Scan for the cell matching the given text and deliver its (x, y) coordinate at center. 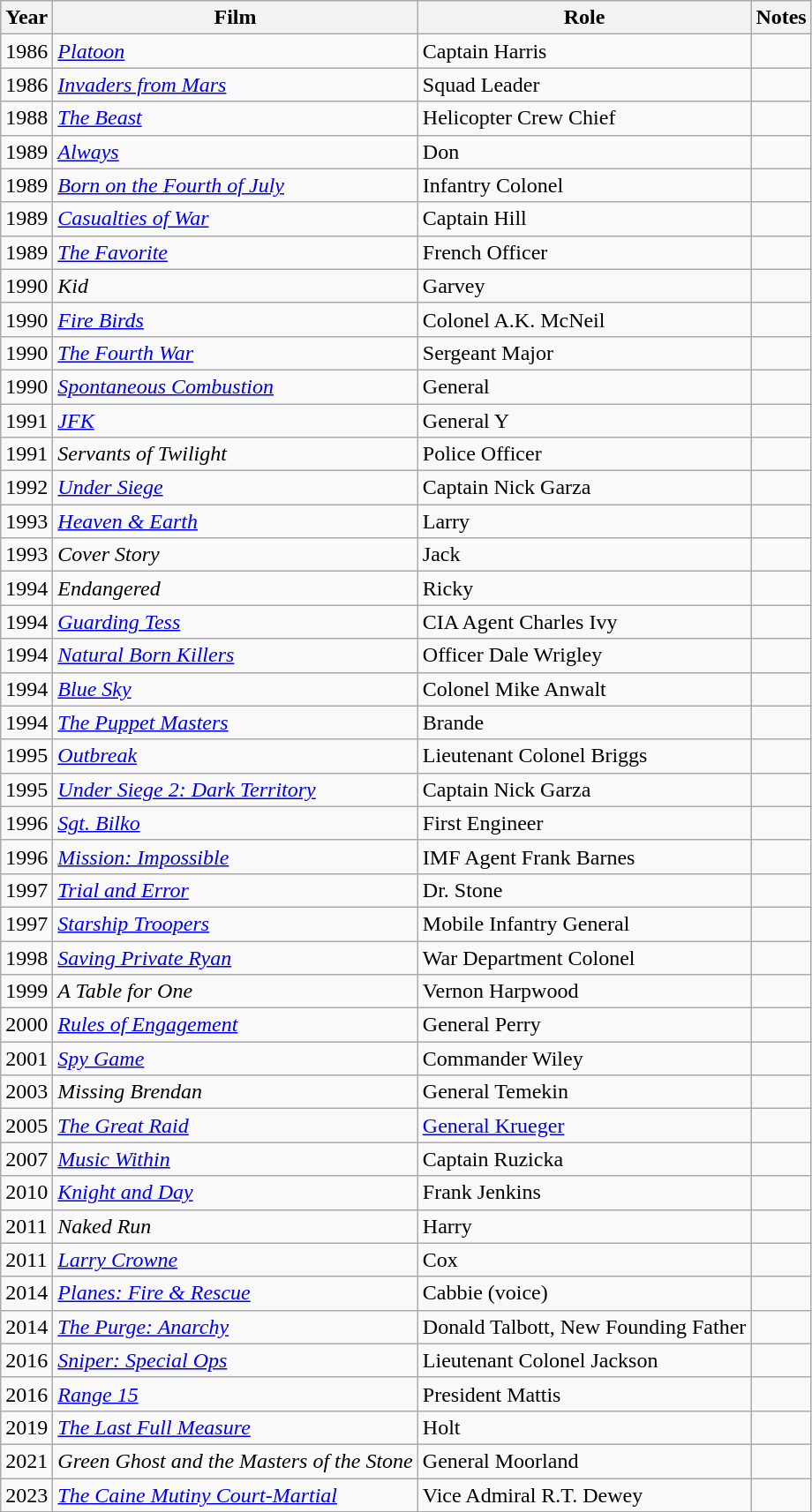
Rules of Engagement (235, 1025)
Spy Game (235, 1059)
General Y (584, 421)
Cox (584, 1260)
Cabbie (voice) (584, 1293)
Sniper: Special Ops (235, 1360)
French Officer (584, 252)
Police Officer (584, 454)
The Beast (235, 118)
Jack (584, 555)
The Caine Mutiny Court-Martial (235, 1495)
Starship Troopers (235, 924)
General (584, 386)
Missing Brendan (235, 1092)
Infantry Colonel (584, 185)
Green Ghost and the Masters of the Stone (235, 1461)
The Great Raid (235, 1126)
Captain Ruzicka (584, 1159)
Garvey (584, 286)
1992 (26, 488)
Dr. Stone (584, 890)
President Mattis (584, 1394)
Knight and Day (235, 1193)
1988 (26, 118)
2019 (26, 1427)
Fire Birds (235, 319)
General Temekin (584, 1092)
Guarding Tess (235, 622)
1998 (26, 957)
Commander Wiley (584, 1059)
Frank Jenkins (584, 1193)
Born on the Fourth of July (235, 185)
Squad Leader (584, 85)
Music Within (235, 1159)
Holt (584, 1427)
Range 15 (235, 1394)
2007 (26, 1159)
Outbreak (235, 756)
Year (26, 18)
Kid (235, 286)
1999 (26, 992)
Sgt. Bilko (235, 823)
Harry (584, 1226)
Servants of Twilight (235, 454)
The Puppet Masters (235, 722)
IMF Agent Frank Barnes (584, 857)
A Table for One (235, 992)
War Department Colonel (584, 957)
Trial and Error (235, 890)
2010 (26, 1193)
Cover Story (235, 555)
Brande (584, 722)
JFK (235, 421)
2023 (26, 1495)
Donald Talbott, New Founding Father (584, 1327)
Officer Dale Wrigley (584, 655)
Lieutenant Colonel Briggs (584, 756)
Spontaneous Combustion (235, 386)
The Last Full Measure (235, 1427)
Don (584, 152)
Mobile Infantry General (584, 924)
Naked Run (235, 1226)
Always (235, 152)
2001 (26, 1059)
Heaven & Earth (235, 521)
General Moorland (584, 1461)
Ricky (584, 588)
Invaders from Mars (235, 85)
Under Siege 2: Dark Territory (235, 790)
Larry Crowne (235, 1260)
2003 (26, 1092)
The Fourth War (235, 353)
Lieutenant Colonel Jackson (584, 1360)
Colonel A.K. McNeil (584, 319)
Colonel Mike Anwalt (584, 689)
Under Siege (235, 488)
Captain Hill (584, 219)
Sergeant Major (584, 353)
Film (235, 18)
Larry (584, 521)
Captain Harris (584, 51)
Role (584, 18)
General Krueger (584, 1126)
2005 (26, 1126)
Mission: Impossible (235, 857)
Casualties of War (235, 219)
2000 (26, 1025)
Blue Sky (235, 689)
Planes: Fire & Rescue (235, 1293)
Helicopter Crew Chief (584, 118)
First Engineer (584, 823)
Notes (781, 18)
Vice Admiral R.T. Dewey (584, 1495)
Endangered (235, 588)
2021 (26, 1461)
Vernon Harpwood (584, 992)
The Favorite (235, 252)
CIA Agent Charles Ivy (584, 622)
Saving Private Ryan (235, 957)
Platoon (235, 51)
General Perry (584, 1025)
Natural Born Killers (235, 655)
The Purge: Anarchy (235, 1327)
